Capture the cell that displays the provided text and extract its (x, y) central coordinate. 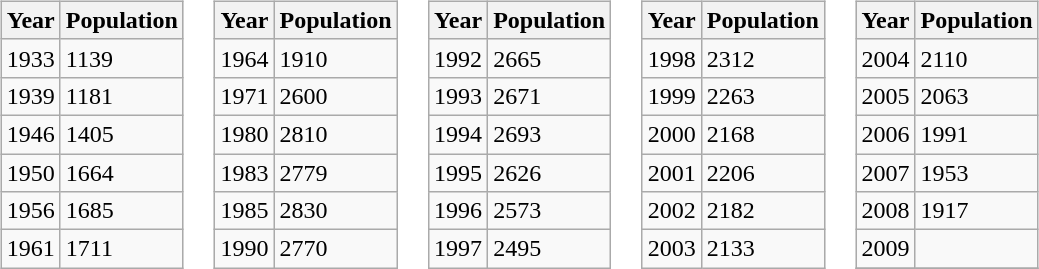
2168 (762, 134)
2263 (762, 96)
1953 (976, 173)
2495 (550, 249)
1994 (458, 134)
2830 (336, 211)
1996 (458, 211)
1664 (122, 173)
1999 (672, 96)
2626 (550, 173)
2573 (550, 211)
2312 (762, 58)
1910 (336, 58)
1964 (244, 58)
2001 (672, 173)
1990 (244, 249)
2003 (672, 249)
1917 (976, 211)
1991 (976, 134)
1993 (458, 96)
2005 (886, 96)
2671 (550, 96)
2182 (762, 211)
1685 (122, 211)
1933 (30, 58)
2810 (336, 134)
1711 (122, 249)
2002 (672, 211)
2770 (336, 249)
2063 (976, 96)
2600 (336, 96)
2665 (550, 58)
1998 (672, 58)
2693 (550, 134)
1946 (30, 134)
2004 (886, 58)
1985 (244, 211)
1992 (458, 58)
2206 (762, 173)
2007 (886, 173)
1961 (30, 249)
1980 (244, 134)
2009 (886, 249)
1995 (458, 173)
2008 (886, 211)
1983 (244, 173)
1950 (30, 173)
2779 (336, 173)
1139 (122, 58)
2133 (762, 249)
1181 (122, 96)
2006 (886, 134)
2110 (976, 58)
1405 (122, 134)
1939 (30, 96)
1971 (244, 96)
1956 (30, 211)
1997 (458, 249)
2000 (672, 134)
